Locate the cell with the specified text and output its [X, Y] center coordinate. 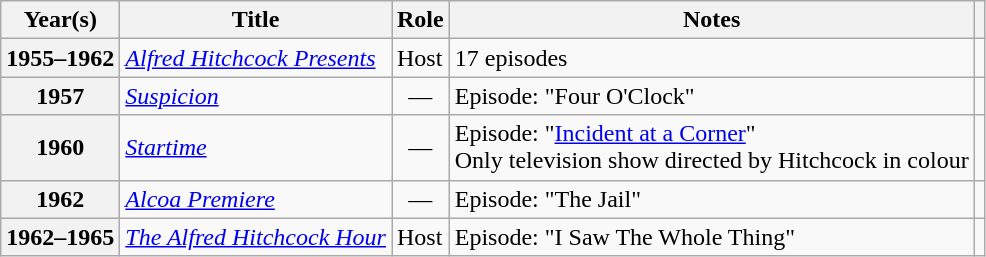
Episode: "Incident at a Corner" Only television show directed by Hitchcock in colour [712, 148]
1957 [60, 96]
1955–1962 [60, 58]
Notes [712, 20]
Episode: "The Jail" [712, 199]
1962–1965 [60, 237]
17 episodes [712, 58]
Episode: "Four O'Clock" [712, 96]
Startime [256, 148]
Alfred Hitchcock Presents [256, 58]
The Alfred Hitchcock Hour [256, 237]
1962 [60, 199]
Title [256, 20]
Year(s) [60, 20]
1960 [60, 148]
Suspicion [256, 96]
Episode: "I Saw The Whole Thing" [712, 237]
Role [421, 20]
Alcoa Premiere [256, 199]
